Detect which cell encompasses the target text, then output its [X, Y] center coordinate. 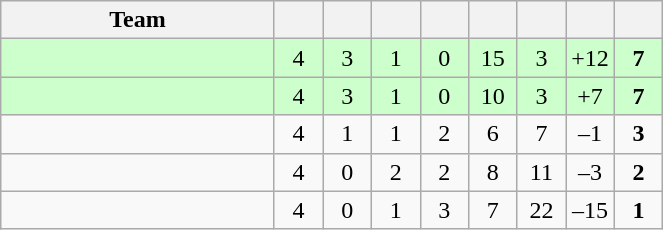
Team [138, 20]
22 [542, 210]
+12 [590, 58]
–1 [590, 134]
8 [494, 172]
–15 [590, 210]
+7 [590, 96]
15 [494, 58]
6 [494, 134]
10 [494, 96]
–3 [590, 172]
11 [542, 172]
